Return the [X, Y] coordinate for the center point of the cell that contains the specified text.  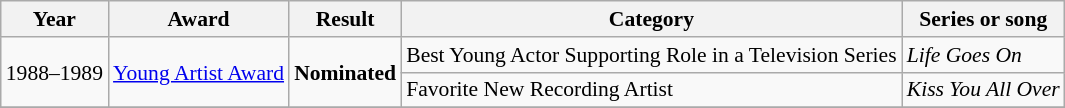
Favorite New Recording Artist [652, 90]
Nominated [345, 72]
Life Goes On [984, 55]
Kiss You All Over [984, 90]
Young Artist Award [198, 72]
Result [345, 19]
1988–1989 [54, 72]
Year [54, 19]
Series or song [984, 19]
Category [652, 19]
Award [198, 19]
Best Young Actor Supporting Role in a Television Series [652, 55]
